Locate the cell with the specified text and output its [X, Y] center coordinate. 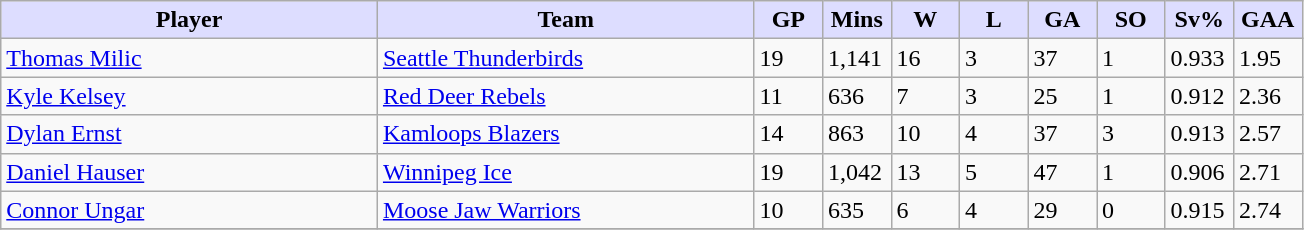
635 [857, 210]
0.933 [1199, 58]
Kamloops Blazers [566, 134]
GAA [1268, 20]
14 [788, 134]
2.57 [1268, 134]
Daniel Hauser [190, 172]
636 [857, 96]
Player [190, 20]
GP [788, 20]
L [994, 20]
47 [1062, 172]
0.915 [1199, 210]
Moose Jaw Warriors [566, 210]
2.74 [1268, 210]
7 [925, 96]
0.913 [1199, 134]
SO [1130, 20]
29 [1062, 210]
16 [925, 58]
5 [994, 172]
0 [1130, 210]
1,042 [857, 172]
Seattle Thunderbirds [566, 58]
1,141 [857, 58]
Team [566, 20]
Kyle Kelsey [190, 96]
Thomas Milic [190, 58]
W [925, 20]
863 [857, 134]
6 [925, 210]
GA [1062, 20]
11 [788, 96]
Dylan Ernst [190, 134]
25 [1062, 96]
Red Deer Rebels [566, 96]
Sv% [1199, 20]
2.36 [1268, 96]
0.906 [1199, 172]
Connor Ungar [190, 210]
1.95 [1268, 58]
Mins [857, 20]
0.912 [1199, 96]
Winnipeg Ice [566, 172]
13 [925, 172]
2.71 [1268, 172]
